Locate the cell with the specified text and output its [X, Y] center coordinate. 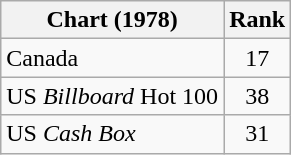
Canada [112, 58]
Chart (1978) [112, 20]
US Billboard Hot 100 [112, 96]
17 [258, 58]
Rank [258, 20]
38 [258, 96]
31 [258, 134]
US Cash Box [112, 134]
